Detect which cell encompasses the target text, then output its (X, Y) center coordinate. 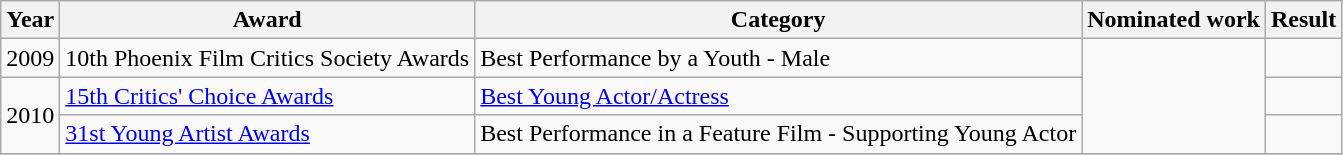
31st Young Artist Awards (268, 134)
Year (30, 20)
Best Performance by a Youth - Male (778, 58)
15th Critics' Choice Awards (268, 96)
Best Performance in a Feature Film - Supporting Young Actor (778, 134)
Best Young Actor/Actress (778, 96)
2009 (30, 58)
Nominated work (1174, 20)
Category (778, 20)
Result (1303, 20)
Award (268, 20)
10th Phoenix Film Critics Society Awards (268, 58)
2010 (30, 115)
